From the cell containing the given text, extract its center point as (X, Y) coordinate. 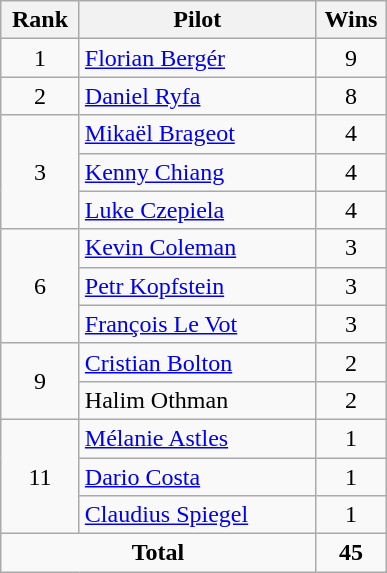
Rank (40, 20)
Total (158, 553)
8 (350, 96)
45 (350, 553)
Dario Costa (197, 477)
Cristian Bolton (197, 362)
Wins (350, 20)
Kevin Coleman (197, 248)
Mélanie Astles (197, 438)
Petr Kopfstein (197, 286)
Kenny Chiang (197, 172)
François Le Vot (197, 324)
Florian Bergér (197, 58)
6 (40, 286)
Daniel Ryfa (197, 96)
Claudius Spiegel (197, 515)
Pilot (197, 20)
Mikaël Brageot (197, 134)
Luke Czepiela (197, 210)
Halim Othman (197, 400)
11 (40, 476)
